Determine the [X, Y] coordinate at the center of the cell enclosing the given text.  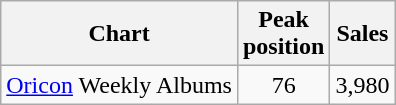
76 [283, 85]
Peakposition [283, 34]
Oricon Weekly Albums [120, 85]
3,980 [362, 85]
Chart [120, 34]
Sales [362, 34]
